Determine the (x, y) coordinate at the center of the cell enclosing the given text.  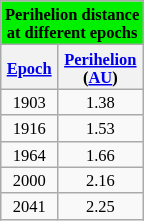
2.25 (100, 206)
1.38 (100, 102)
Epoch (30, 67)
2.16 (100, 180)
1903 (30, 102)
2041 (30, 206)
Perihelion(AU) (100, 67)
1916 (30, 128)
1964 (30, 154)
1.66 (100, 154)
Perihelion distanceat different epochs (72, 23)
2000 (30, 180)
1.53 (100, 128)
